Find where the given text appears and provide that cell's center as (x, y) coordinate. 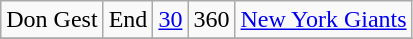
360 (212, 20)
30 (170, 20)
End (128, 20)
Don Gest (52, 20)
New York Giants (324, 20)
